Provide the [x, y] coordinate of the cell's center where the given text is located.  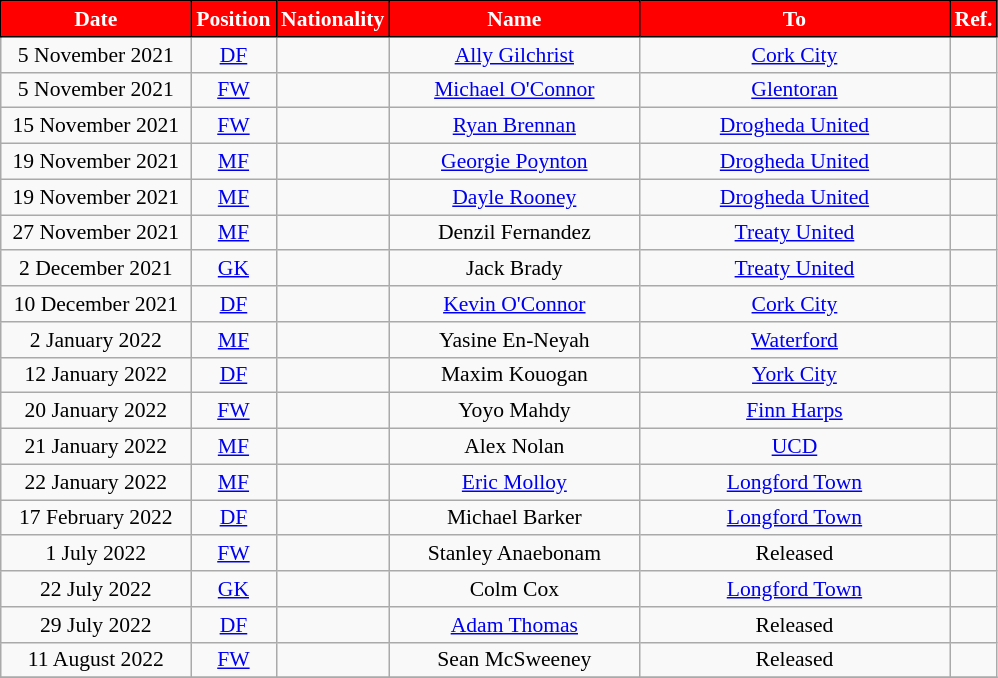
Yasine En-Neyah [514, 340]
To [794, 19]
17 February 2022 [96, 518]
Michael O'Connor [514, 90]
27 November 2021 [96, 233]
Stanley Anaebonam [514, 554]
Nationality [332, 19]
Denzil Fernandez [514, 233]
York City [794, 375]
Georgie Poynton [514, 162]
29 July 2022 [96, 625]
Michael Barker [514, 518]
2 December 2021 [96, 269]
Jack Brady [514, 269]
22 July 2022 [96, 589]
Alex Nolan [514, 447]
Ryan Brennan [514, 126]
2 January 2022 [96, 340]
12 January 2022 [96, 375]
Finn Harps [794, 411]
Dayle Rooney [514, 197]
Eric Molloy [514, 482]
Ally Gilchrist [514, 55]
Adam Thomas [514, 625]
10 December 2021 [96, 304]
11 August 2022 [96, 660]
20 January 2022 [96, 411]
Sean McSweeney [514, 660]
Ref. [974, 19]
Yoyo Mahdy [514, 411]
Name [514, 19]
Position [234, 19]
Colm Cox [514, 589]
Waterford [794, 340]
1 July 2022 [96, 554]
21 January 2022 [96, 447]
22 January 2022 [96, 482]
Glentoran [794, 90]
Maxim Kouogan [514, 375]
Kevin O'Connor [514, 304]
15 November 2021 [96, 126]
Date [96, 19]
UCD [794, 447]
